Identify which cell holds the provided text, then report its [x, y] central coordinate. 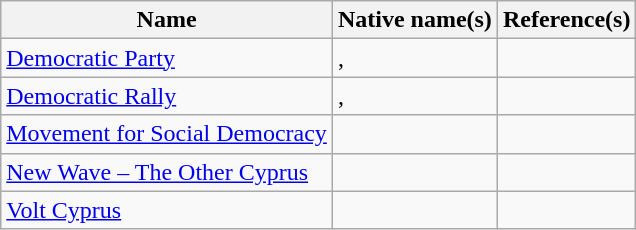
Name [167, 20]
Volt Cyprus [167, 210]
Democratic Party [167, 58]
Native name(s) [414, 20]
Movement for Social Democracy [167, 134]
Democratic Rally [167, 96]
Reference(s) [566, 20]
New Wave – The Other Cyprus [167, 172]
